Locate the cell with the specified text and output its (X, Y) center coordinate. 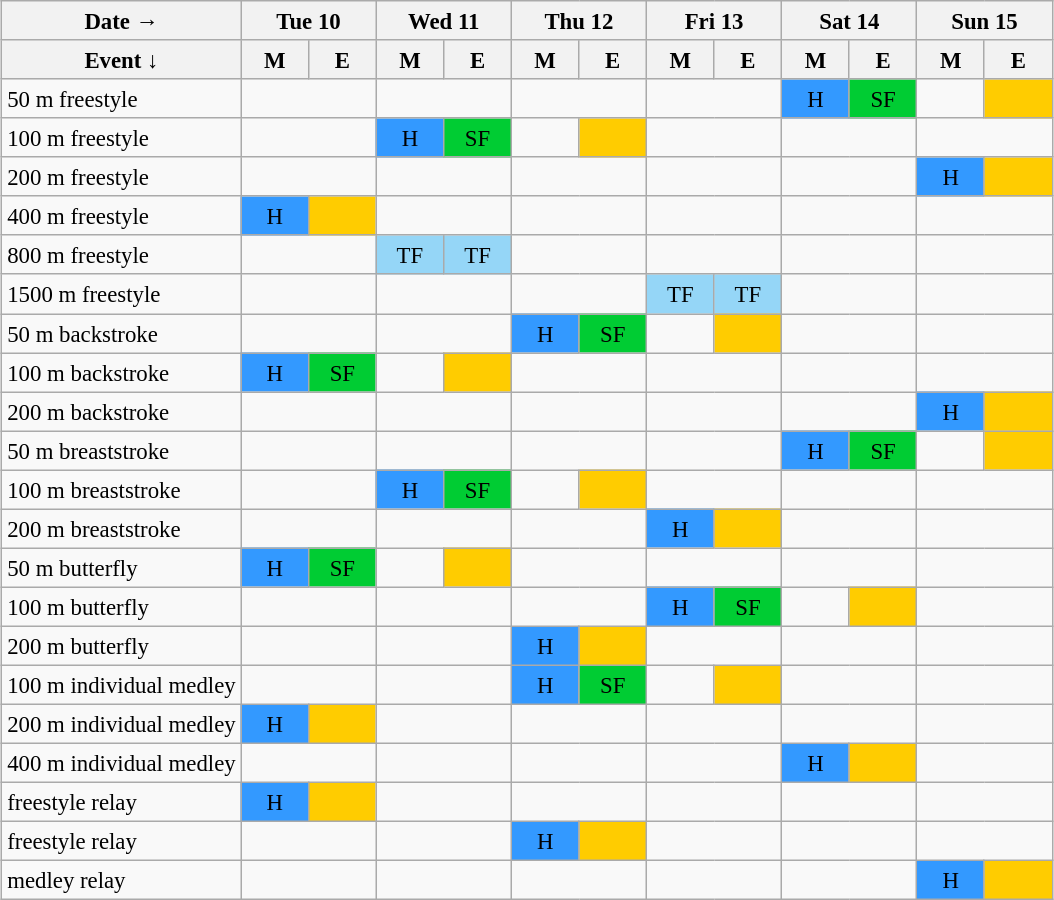
Thu 12 (578, 20)
Sun 15 (984, 20)
Date → (122, 20)
Event ↓ (122, 60)
100 m backstroke (122, 372)
800 m freestyle (122, 254)
Sat 14 (850, 20)
Wed 11 (444, 20)
100 m butterfly (122, 606)
Fri 13 (714, 20)
50 m butterfly (122, 568)
200 m individual medley (122, 724)
100 m breaststroke (122, 490)
1500 m freestyle (122, 294)
100 m freestyle (122, 138)
200 m freestyle (122, 176)
50 m freestyle (122, 98)
50 m backstroke (122, 334)
Tue 10 (308, 20)
100 m individual medley (122, 684)
50 m breaststroke (122, 450)
400 m freestyle (122, 216)
200 m backstroke (122, 412)
200 m butterfly (122, 646)
400 m individual medley (122, 764)
200 m breaststroke (122, 528)
medley relay (122, 880)
